Return [X, Y] of the center of cell containing provided text 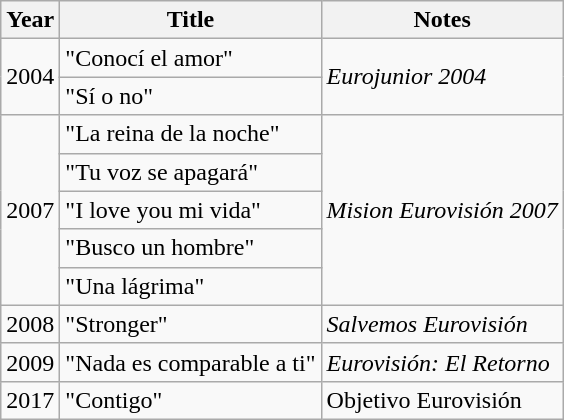
2017 [30, 400]
"Busco un hombre" [190, 248]
Eurojunior 2004 [442, 77]
2009 [30, 362]
"I love you mi vida" [190, 210]
"Sí o no" [190, 96]
Year [30, 20]
Notes [442, 20]
Salvemos Eurovisión [442, 324]
"Tu voz se apagará" [190, 172]
"Conocí el amor" [190, 58]
Objetivo Eurovisión [442, 400]
Title [190, 20]
2007 [30, 210]
"Contigo" [190, 400]
2008 [30, 324]
Mision Eurovisión 2007 [442, 210]
"Nada es comparable a ti" [190, 362]
"Stronger" [190, 324]
2004 [30, 77]
"Una lágrima" [190, 286]
"La reina de la noche" [190, 134]
Eurovisión: El Retorno [442, 362]
